Return the (X, Y) coordinate for the center point of the cell that contains the specified text.  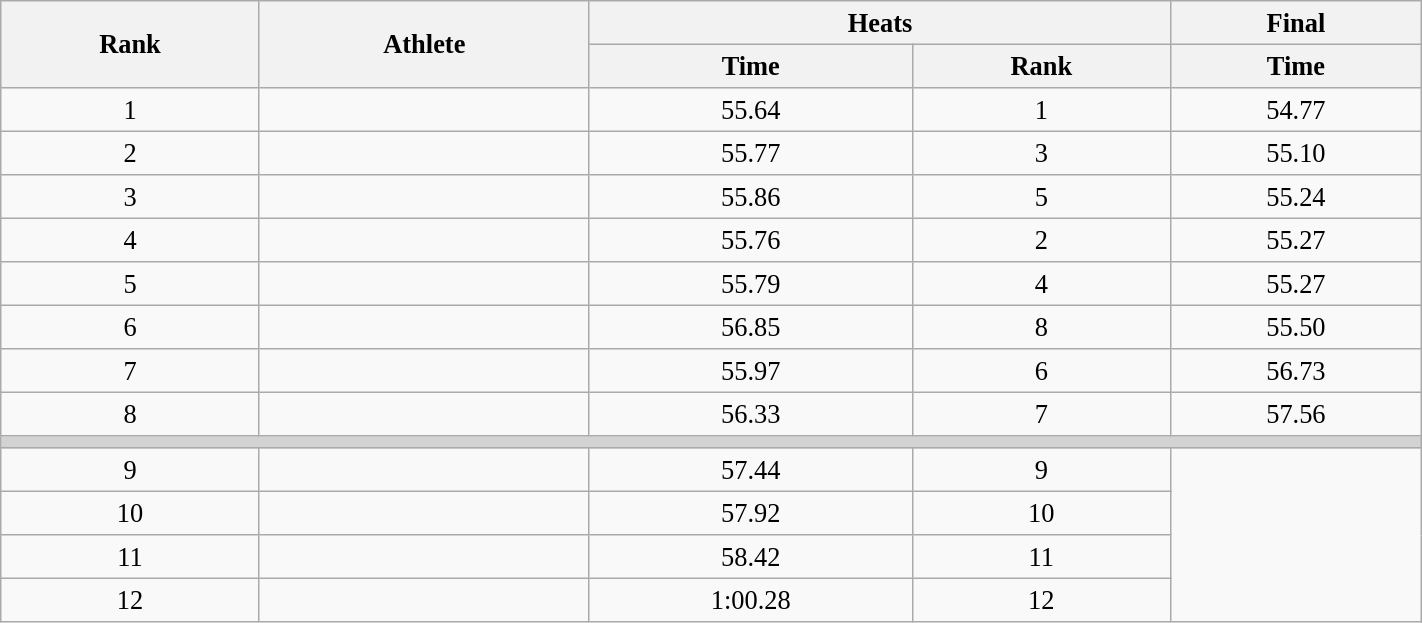
55.50 (1296, 327)
55.64 (750, 109)
55.76 (750, 240)
58.42 (750, 557)
57.44 (750, 470)
1:00.28 (750, 600)
56.85 (750, 327)
56.33 (750, 414)
Heats (880, 22)
55.24 (1296, 197)
55.10 (1296, 153)
55.77 (750, 153)
57.56 (1296, 414)
56.73 (1296, 371)
55.86 (750, 197)
55.79 (750, 284)
Athlete (424, 44)
54.77 (1296, 109)
Final (1296, 22)
55.97 (750, 371)
57.92 (750, 513)
